Return [x, y] of the center of cell containing provided text 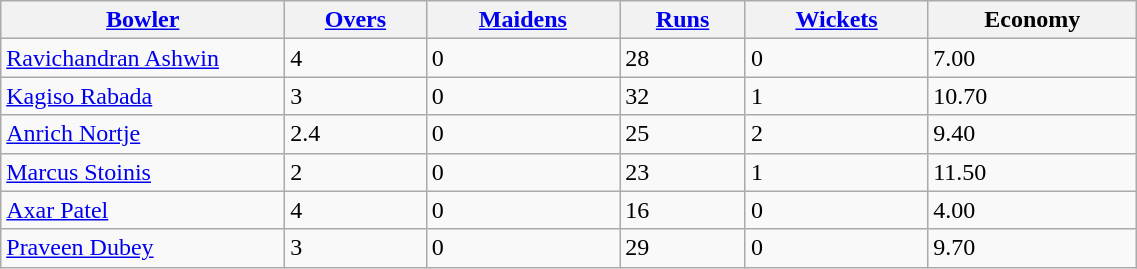
11.50 [1032, 172]
32 [683, 96]
7.00 [1032, 58]
2.4 [356, 134]
Axar Patel [143, 210]
9.70 [1032, 248]
Bowler [143, 20]
Anrich Nortje [143, 134]
Maidens [523, 20]
23 [683, 172]
25 [683, 134]
4.00 [1032, 210]
Ravichandran Ashwin [143, 58]
Praveen Dubey [143, 248]
Marcus Stoinis [143, 172]
16 [683, 210]
Kagiso Rabada [143, 96]
10.70 [1032, 96]
29 [683, 248]
28 [683, 58]
Overs [356, 20]
Wickets [836, 20]
Runs [683, 20]
9.40 [1032, 134]
Economy [1032, 20]
